Capture the cell that displays the provided text and extract its (x, y) central coordinate. 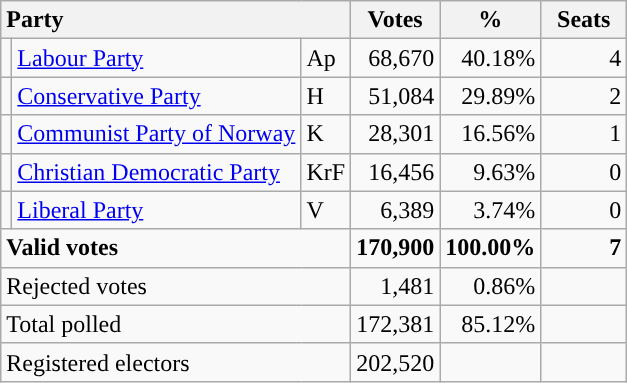
Christian Democratic Party (156, 172)
Communist Party of Norway (156, 134)
9.63% (490, 172)
40.18% (490, 58)
16,456 (396, 172)
85.12% (490, 324)
172,381 (396, 324)
202,520 (396, 362)
Conservative Party (156, 96)
29.89% (490, 96)
16.56% (490, 134)
KrF (326, 172)
% (490, 20)
2 (584, 96)
Party (176, 20)
H (326, 96)
0.86% (490, 286)
4 (584, 58)
7 (584, 248)
V (326, 210)
Seats (584, 20)
68,670 (396, 58)
Ap (326, 58)
170,900 (396, 248)
K (326, 134)
Registered electors (176, 362)
1 (584, 134)
Valid votes (176, 248)
Votes (396, 20)
Labour Party (156, 58)
Total polled (176, 324)
6,389 (396, 210)
3.74% (490, 210)
100.00% (490, 248)
1,481 (396, 286)
Rejected votes (176, 286)
51,084 (396, 96)
28,301 (396, 134)
Liberal Party (156, 210)
